Return (X, Y) of the center of cell containing provided text 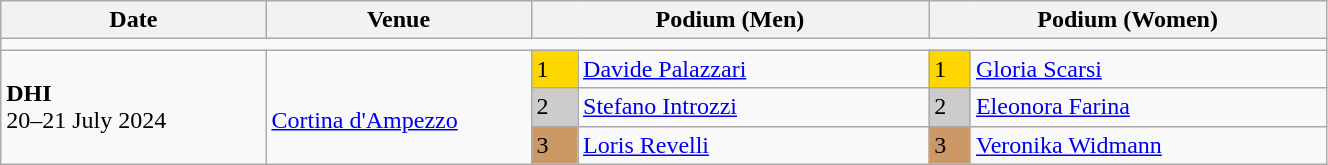
Loris Revelli (754, 145)
DHI 20–21 July 2024 (134, 107)
Cortina d'Ampezzo (398, 107)
Davide Palazzari (754, 69)
Date (134, 20)
Veronika Widmann (1148, 145)
Podium (Women) (1128, 20)
Venue (398, 20)
Stefano Introzzi (754, 107)
Podium (Men) (730, 20)
Gloria Scarsi (1148, 69)
Eleonora Farina (1148, 107)
